Determine the [X, Y] coordinate at the center of the cell enclosing the given text.  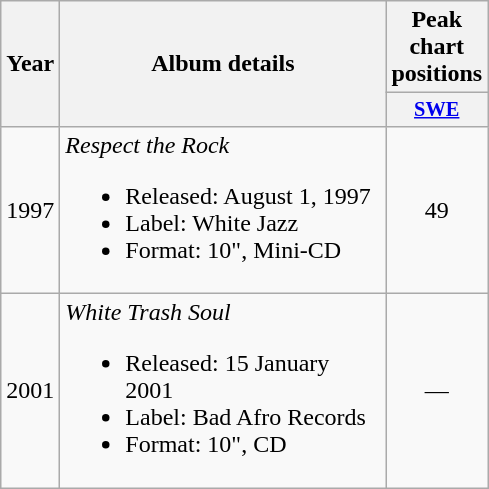
2001 [30, 391]
White Trash SoulReleased: 15 January 2001Label: Bad Afro RecordsFormat: 10", CD [223, 391]
49 [437, 210]
— [437, 391]
1997 [30, 210]
Peak chart positions [437, 47]
Year [30, 64]
SWE [437, 110]
Album details [223, 64]
Respect the RockReleased: August 1, 1997Label: White JazzFormat: 10", Mini-CD [223, 210]
